Identify which cell holds the provided text, then report its (X, Y) central coordinate. 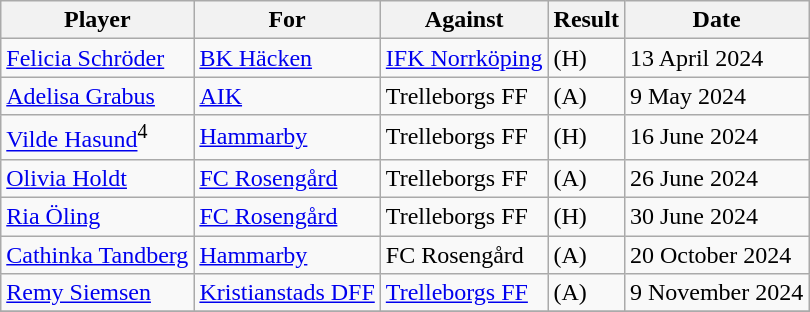
Against (464, 20)
Remy Siemsen (98, 293)
9 May 2024 (716, 96)
AIK (287, 96)
Player (98, 20)
26 June 2024 (716, 178)
For (287, 20)
IFK Norrköping (464, 58)
Vilde Hasund4 (98, 138)
Ria Öling (98, 217)
13 April 2024 (716, 58)
16 June 2024 (716, 138)
Result (586, 20)
Date (716, 20)
BK Häcken (287, 58)
Cathinka Tandberg (98, 255)
30 June 2024 (716, 217)
Adelisa Grabus (98, 96)
9 November 2024 (716, 293)
Felicia Schröder (98, 58)
Olivia Holdt (98, 178)
Kristianstads DFF (287, 293)
20 October 2024 (716, 255)
